Extract the [X, Y] coordinate from the center of the cell holding the provided text.  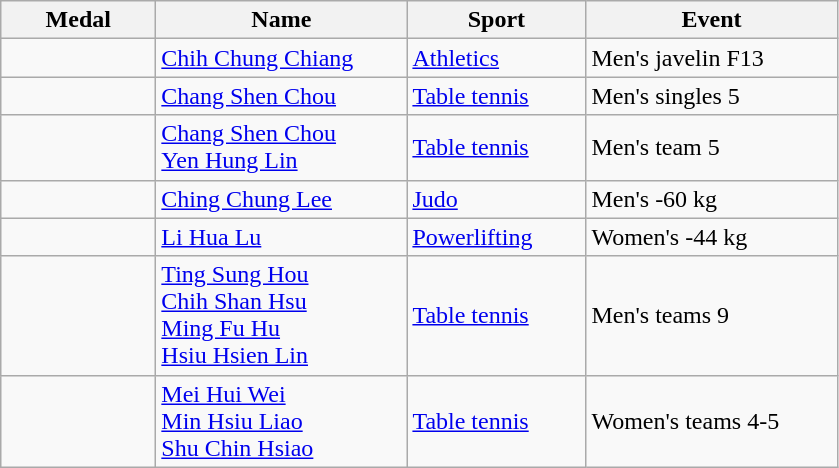
Judo [496, 199]
Medal [78, 20]
Men's team 5 [712, 148]
Men's teams 9 [712, 316]
Sport [496, 20]
Ting Sung Hou Chih Shan Hsu Ming Fu Hu Hsiu Hsien Lin [282, 316]
Men's singles 5 [712, 96]
Ching Chung Lee [282, 199]
Chih Chung Chiang [282, 58]
Chang Shen Chou [282, 96]
Name [282, 20]
Mei Hui Wei Min Hsiu Liao Shu Chin Hsiao [282, 421]
Li Hua Lu [282, 237]
Chang Shen Chou Yen Hung Lin [282, 148]
Athletics [496, 58]
Event [712, 20]
Men's javelin F13 [712, 58]
Powerlifting [496, 237]
Women's -44 kg [712, 237]
Men's -60 kg [712, 199]
Women's teams 4-5 [712, 421]
